Find where the given text appears and provide that cell's center as (x, y) coordinate. 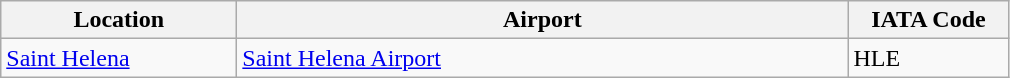
Airport (542, 20)
HLE (928, 58)
Saint Helena Airport (542, 58)
IATA Code (928, 20)
Location (119, 20)
Saint Helena (119, 58)
